Identify which cell holds the provided text, then report its (X, Y) central coordinate. 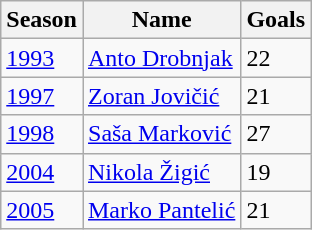
Anto Drobnjak (161, 58)
2004 (42, 172)
Zoran Jovičić (161, 96)
Saša Marković (161, 134)
Name (161, 20)
2005 (42, 210)
Nikola Žigić (161, 172)
1993 (42, 58)
27 (276, 134)
Season (42, 20)
22 (276, 58)
Marko Pantelić (161, 210)
Goals (276, 20)
19 (276, 172)
1998 (42, 134)
1997 (42, 96)
